Extract the (x, y) coordinate from the center of the cell holding the provided text.  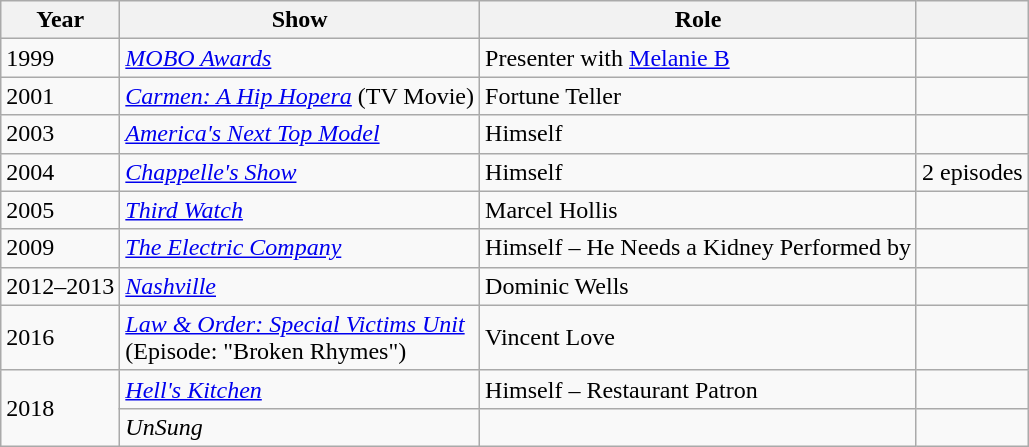
2001 (60, 96)
Vincent Love (698, 338)
Marcel Hollis (698, 210)
2009 (60, 248)
2016 (60, 338)
2004 (60, 172)
Hell's Kitchen (300, 389)
Carmen: A Hip Hopera (TV Movie) (300, 96)
Year (60, 20)
Dominic Wells (698, 286)
Himself – He Needs a Kidney Performed by (698, 248)
2 episodes (972, 172)
Himself – Restaurant Patron (698, 389)
2005 (60, 210)
Chappelle's Show (300, 172)
Fortune Teller (698, 96)
MOBO Awards (300, 58)
Nashville (300, 286)
UnSung (300, 427)
1999 (60, 58)
America's Next Top Model (300, 134)
Show (300, 20)
Law & Order: Special Victims Unit(Episode: "Broken Rhymes") (300, 338)
Third Watch (300, 210)
The Electric Company (300, 248)
Presenter with Melanie B (698, 58)
Role (698, 20)
2012–2013 (60, 286)
2018 (60, 408)
2003 (60, 134)
